Pinpoint the cell where the given text exists, returning its (X, Y) midpoint coordinate. 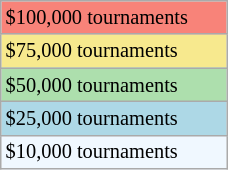
$100,000 tournaments (114, 17)
$50,000 tournaments (114, 85)
$10,000 tournaments (114, 152)
$25,000 tournaments (114, 118)
$75,000 tournaments (114, 51)
